Determine the (x, y) coordinate at the center of the cell enclosing the given text.  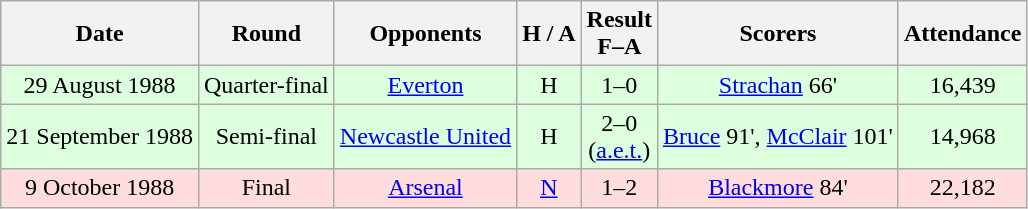
Scorers (778, 34)
22,182 (962, 188)
9 October 1988 (100, 188)
Quarter-final (266, 85)
ResultF–A (619, 34)
Strachan 66' (778, 85)
1–0 (619, 85)
29 August 1988 (100, 85)
Blackmore 84' (778, 188)
14,968 (962, 136)
H / A (549, 34)
Arsenal (425, 188)
N (549, 188)
1–2 (619, 188)
Attendance (962, 34)
2–0(a.e.t.) (619, 136)
Round (266, 34)
Date (100, 34)
Final (266, 188)
Everton (425, 85)
Opponents (425, 34)
Bruce 91', McClair 101' (778, 136)
Semi-final (266, 136)
Newcastle United (425, 136)
21 September 1988 (100, 136)
16,439 (962, 85)
